Locate the cell with the specified text and output its (X, Y) center coordinate. 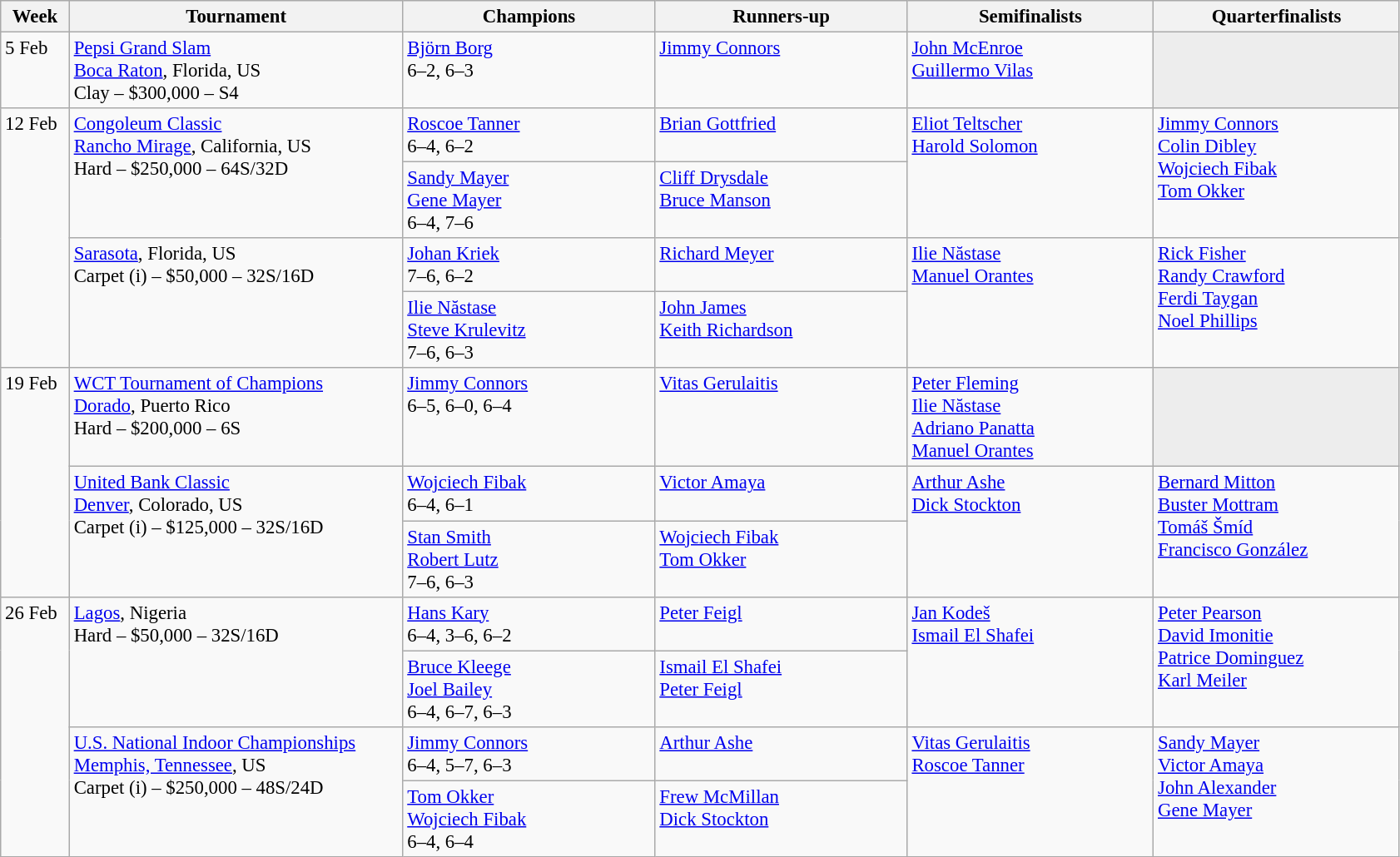
26 Feb (35, 726)
Quarterfinalists (1277, 17)
Hans Kary 6–4, 3–6, 6–2 (529, 624)
Peter Feigl (781, 624)
Jimmy Connors Colin Dibley Wojciech Fibak Tom Okker (1277, 173)
Ilie Năstase Steve Krulevitz 7–6, 6–3 (529, 330)
Champions (529, 17)
Ilie Năstase Manuel Orantes (1030, 303)
Jimmy Connors 6–5, 6–0, 6–4 (529, 418)
Jimmy Connors 6–4, 5–7, 6–3 (529, 754)
Arthur Ashe (781, 754)
Arthur Ashe Dick Stockton (1030, 532)
Lagos, Nigeria Hard – $50,000 – 32S/16D (236, 661)
United Bank Classic Denver, Colorado, US Carpet (i) – $125,000 – 32S/16D (236, 532)
Jimmy Connors (781, 71)
Tom Okker Wojciech Fibak 6–4, 6–4 (529, 819)
Sandy Mayer Gene Mayer 6–4, 7–6 (529, 201)
Bruce Kleege Joel Bailey 6–4, 6–7, 6–3 (529, 689)
Cliff Drysdale Bruce Manson (781, 201)
Sarasota, Florida, US Carpet (i) – $50,000 – 32S/16D (236, 303)
Stan Smith Robert Lutz 7–6, 6–3 (529, 559)
Congoleum Classic Rancho Mirage, California, US Hard – $250,000 – 64S/32D (236, 173)
5 Feb (35, 71)
Björn Borg 6–2, 6–3 (529, 71)
U.S. National Indoor Championships Memphis, Tennessee, US Carpet (i) – $250,000 – 48S/24D (236, 791)
Bernard Mitton Buster Mottram Tomáš Šmíd Francisco González (1277, 532)
Jan Kodeš Ismail El Shafei (1030, 661)
19 Feb (35, 483)
Eliot Teltscher Harold Solomon (1030, 173)
Roscoe Tanner 6–4, 6–2 (529, 135)
Week (35, 17)
Peter Pearson David Imonitie Patrice Dominguez Karl Meiler (1277, 661)
12 Feb (35, 238)
Vitas Gerulaitis (781, 418)
Brian Gottfried (781, 135)
Rick Fisher Randy Crawford Ferdi Taygan Noel Phillips (1277, 303)
Ismail El Shafei Peter Feigl (781, 689)
Frew McMillan Dick Stockton (781, 819)
Tournament (236, 17)
Peter Fleming Ilie Năstase Adriano Panatta Manuel Orantes (1030, 418)
Pepsi Grand Slam Boca Raton, Florida, US Clay – $300,000 – S4 (236, 71)
Johan Kriek 7–6, 6–2 (529, 265)
John James Keith Richardson (781, 330)
WCT Tournament of Champions Dorado, Puerto Rico Hard – $200,000 – 6S (236, 418)
Wojciech Fibak Tom Okker (781, 559)
Wojciech Fibak 6–4, 6–1 (529, 494)
Richard Meyer (781, 265)
Sandy Mayer Victor Amaya John Alexander Gene Mayer (1277, 791)
John McEnroe Guillermo Vilas (1030, 71)
Semifinalists (1030, 17)
Victor Amaya (781, 494)
Vitas Gerulaitis Roscoe Tanner (1030, 791)
Runners-up (781, 17)
